Locate the cell with the specified text and output its (x, y) center coordinate. 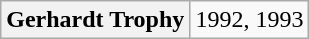
1992, 1993 (250, 20)
Gerhardt Trophy (96, 20)
